From the cell containing the given text, extract its center point as [X, Y] coordinate. 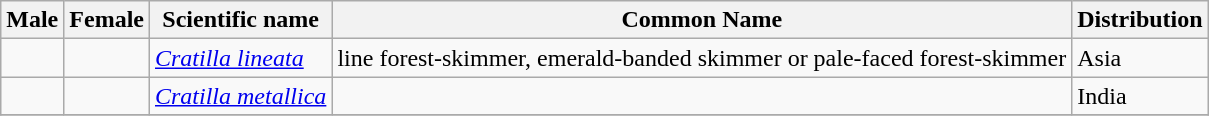
Cratilla lineata [240, 58]
Female [107, 20]
India [1140, 96]
Distribution [1140, 20]
Cratilla metallica [240, 96]
Common Name [702, 20]
Male [32, 20]
Asia [1140, 58]
Scientific name [240, 20]
line forest-skimmer, emerald-banded skimmer or pale-faced forest-skimmer [702, 58]
